Scan for the cell matching the given text and deliver its (x, y) coordinate at center. 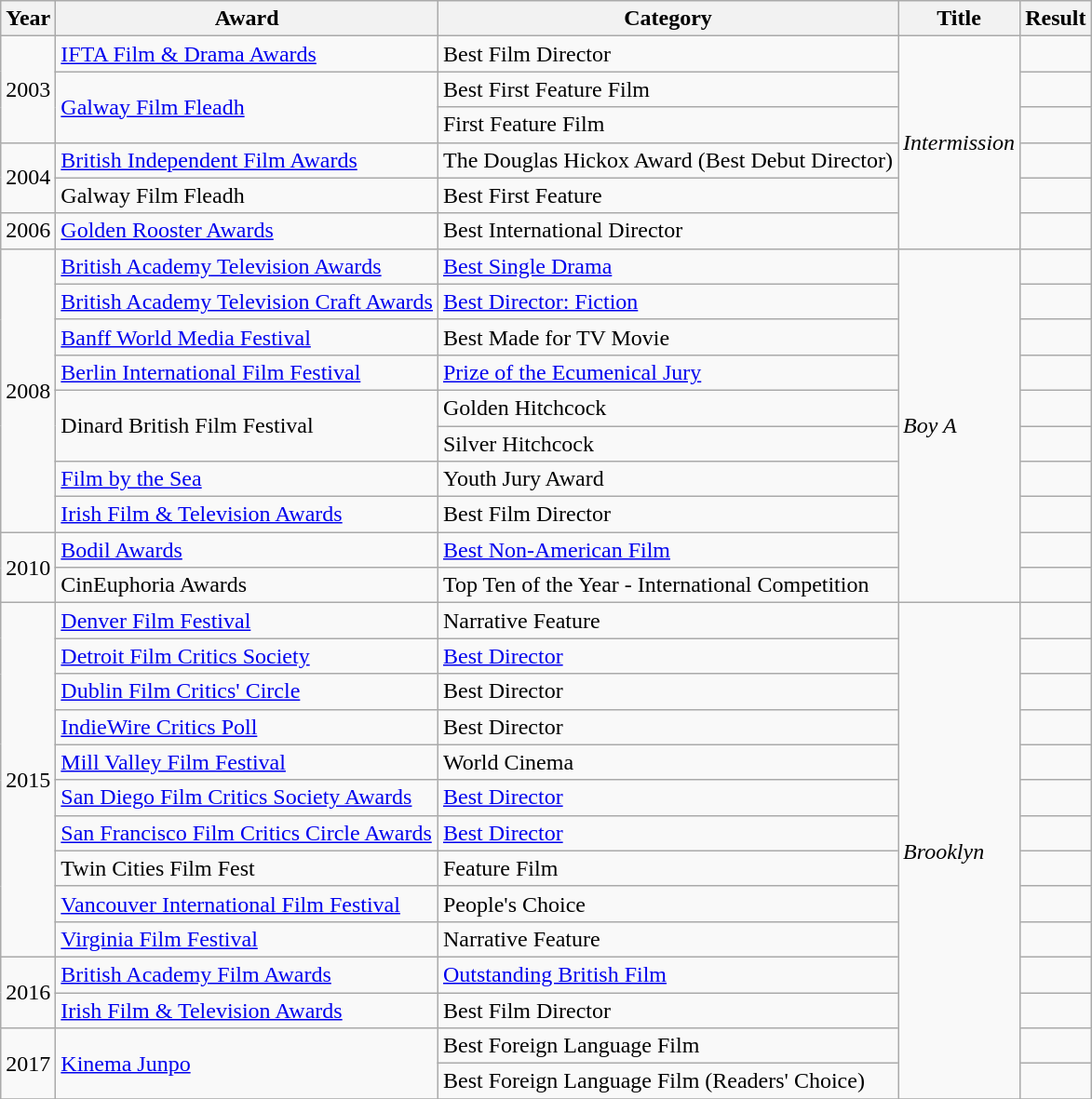
Berlin International Film Festival (248, 372)
San Diego Film Critics Society Awards (248, 797)
Title (959, 19)
Best Director: Fiction (667, 302)
2004 (28, 178)
Dublin Film Critics' Circle (248, 691)
People's Choice (667, 904)
Dinard British Film Festival (248, 425)
IndieWire Critics Poll (248, 727)
2006 (28, 231)
Feature Film (667, 868)
Banff World Media Festival (248, 337)
British Academy Film Awards (248, 974)
Best International Director (667, 231)
Brooklyn (959, 851)
Boy A (959, 426)
Result (1056, 19)
2016 (28, 992)
Prize of the Ecumenical Jury (667, 372)
Denver Film Festival (248, 621)
Mill Valley Film Festival (248, 762)
2003 (28, 89)
Detroit Film Critics Society (248, 656)
Vancouver International Film Festival (248, 904)
Best Foreign Language Film (Readers' Choice) (667, 1081)
Film by the Sea (248, 479)
Best Non-American Film (667, 550)
The Douglas Hickox Award (Best Debut Director) (667, 160)
British Academy Television Awards (248, 266)
Best First Feature Film (667, 89)
San Francisco Film Critics Circle Awards (248, 833)
British Academy Television Craft Awards (248, 302)
Year (28, 19)
2015 (28, 780)
Best Single Drama (667, 266)
2008 (28, 390)
Intermission (959, 142)
Kinema Junpo (248, 1064)
Golden Rooster Awards (248, 231)
CinEuphoria Awards (248, 585)
World Cinema (667, 762)
Best First Feature (667, 195)
Best Made for TV Movie (667, 337)
Category (667, 19)
British Independent Film Awards (248, 160)
Silver Hitchcock (667, 444)
Bodil Awards (248, 550)
Outstanding British Film (667, 974)
IFTA Film & Drama Awards (248, 54)
2017 (28, 1064)
First Feature Film (667, 125)
Award (248, 19)
2010 (28, 568)
Twin Cities Film Fest (248, 868)
Virginia Film Festival (248, 939)
Best Foreign Language Film (667, 1046)
Golden Hitchcock (667, 408)
Top Ten of the Year - International Competition (667, 585)
Youth Jury Award (667, 479)
